Locate the cell with the specified text and output its (x, y) center coordinate. 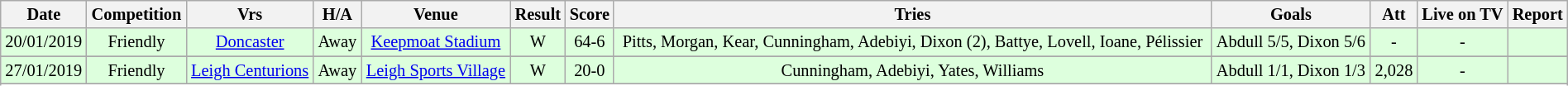
Date (44, 14)
Competition (136, 14)
64-6 (589, 42)
Cunningham, Adebiyi, Yates, Williams (912, 70)
2,028 (1394, 70)
Abdull 1/1, Dixon 1/3 (1292, 70)
Abdull 5/5, Dixon 5/6 (1292, 42)
Venue (437, 14)
Keepmoat Stadium (437, 42)
20-0 (589, 70)
Result (538, 14)
Goals (1292, 14)
Tries (912, 14)
Att (1394, 14)
Score (589, 14)
Pitts, Morgan, Kear, Cunningham, Adebiyi, Dixon (2), Battye, Lovell, Ioane, Pélissier (912, 42)
Leigh Centurions (250, 70)
Leigh Sports Village (437, 70)
20/01/2019 (44, 42)
27/01/2019 (44, 70)
H/A (337, 14)
Vrs (250, 14)
Doncaster (250, 42)
Report (1537, 14)
Live on TV (1463, 14)
